Scan for the cell matching the given text and deliver its [x, y] coordinate at center. 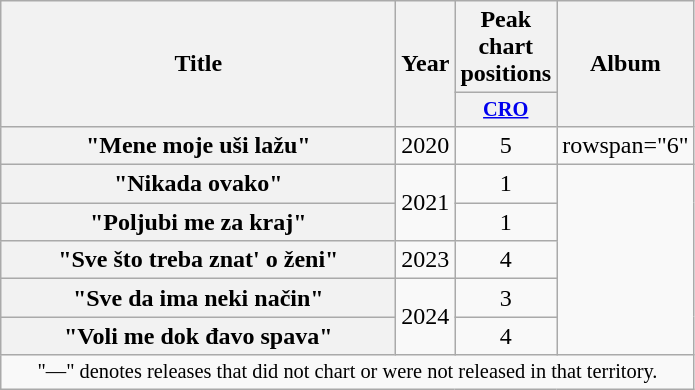
CRO [506, 110]
Album [626, 64]
"Poljubi me za kraj" [198, 222]
2023 [426, 260]
3 [506, 298]
Title [198, 64]
"Voli me dok đavo spava" [198, 336]
2021 [426, 203]
"Sve da ima neki način" [198, 298]
Peak chart positions [506, 47]
5 [506, 145]
rowspan="6" [626, 145]
"Sve što treba znat' o ženi" [198, 260]
Year [426, 64]
2020 [426, 145]
"Mene moje uši lažu" [198, 145]
2024 [426, 317]
"Nikada ovako" [198, 184]
"—" denotes releases that did not chart or were not released in that territory. [348, 372]
